Scan for the cell matching the given text and deliver its (x, y) coordinate at center. 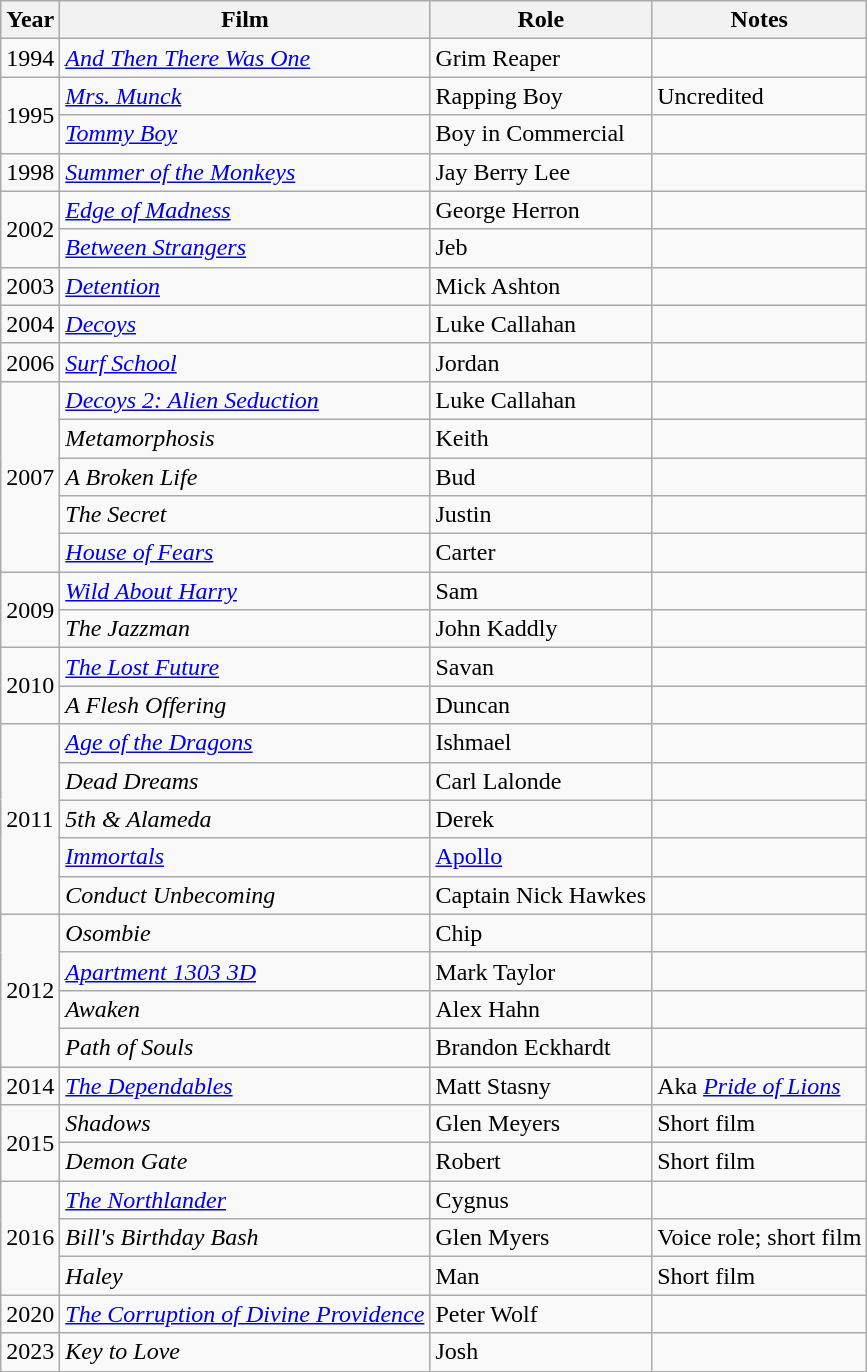
John Kaddly (541, 629)
Jeb (541, 248)
Key to Love (245, 1352)
Wild About Harry (245, 591)
A Broken Life (245, 477)
2006 (30, 362)
Jay Berry Lee (541, 172)
Tommy Boy (245, 134)
Duncan (541, 705)
1998 (30, 172)
Glen Myers (541, 1238)
Notes (760, 20)
2003 (30, 286)
Mrs. Munck (245, 96)
The Northlander (245, 1200)
Detention (245, 286)
2007 (30, 476)
Carl Lalonde (541, 781)
And Then There Was One (245, 58)
5th & Alameda (245, 819)
Year (30, 20)
Path of Souls (245, 1047)
House of Fears (245, 553)
Matt Stasny (541, 1085)
Osombie (245, 933)
Bill's Birthday Bash (245, 1238)
Sam (541, 591)
2016 (30, 1238)
The Secret (245, 515)
Film (245, 20)
Rapping Boy (541, 96)
Alex Hahn (541, 1009)
Edge of Madness (245, 210)
Brandon Eckhardt (541, 1047)
Dead Dreams (245, 781)
Captain Nick Hawkes (541, 895)
Savan (541, 667)
The Dependables (245, 1085)
Metamorphosis (245, 438)
Keith (541, 438)
Derek (541, 819)
2004 (30, 324)
Apollo (541, 857)
The Lost Future (245, 667)
Haley (245, 1276)
George Herron (541, 210)
Uncredited (760, 96)
2023 (30, 1352)
Demon Gate (245, 1162)
2011 (30, 819)
Carter (541, 553)
Justin (541, 515)
Between Strangers (245, 248)
Josh (541, 1352)
Jordan (541, 362)
Voice role; short film (760, 1238)
2002 (30, 229)
The Jazzman (245, 629)
2020 (30, 1314)
Glen Meyers (541, 1124)
2015 (30, 1143)
Grim Reaper (541, 58)
Awaken (245, 1009)
Boy in Commercial (541, 134)
Summer of the Monkeys (245, 172)
Apartment 1303 3D (245, 971)
Bud (541, 477)
The Corruption of Divine Providence (245, 1314)
Robert (541, 1162)
Decoys 2: Alien Seduction (245, 400)
Aka Pride of Lions (760, 1085)
Surf School (245, 362)
Age of the Dragons (245, 743)
Mark Taylor (541, 971)
Mick Ashton (541, 286)
Man (541, 1276)
Role (541, 20)
1995 (30, 115)
Immortals (245, 857)
Cygnus (541, 1200)
Peter Wolf (541, 1314)
Conduct Unbecoming (245, 895)
2010 (30, 686)
Decoys (245, 324)
1994 (30, 58)
Ishmael (541, 743)
2012 (30, 990)
2014 (30, 1085)
2009 (30, 610)
A Flesh Offering (245, 705)
Chip (541, 933)
Shadows (245, 1124)
